Search for the cell housing the specified text and yield its [X, Y] center coordinate. 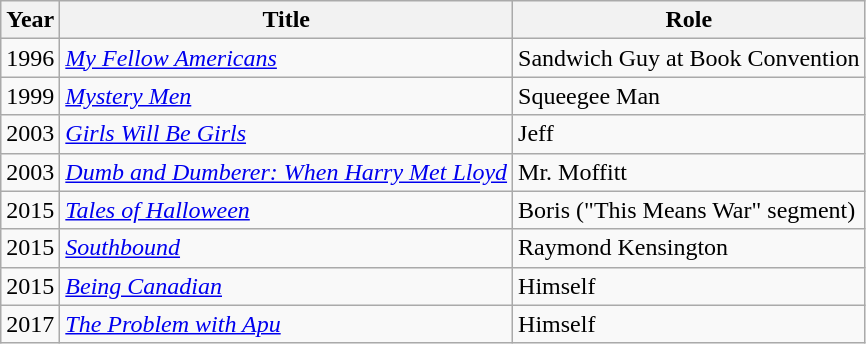
Being Canadian [286, 286]
Raymond Kensington [689, 248]
Girls Will Be Girls [286, 134]
Southbound [286, 248]
Squeegee Man [689, 96]
The Problem with Apu [286, 324]
1996 [30, 58]
2017 [30, 324]
Jeff [689, 134]
Sandwich Guy at Book Convention [689, 58]
Title [286, 20]
Boris ("This Means War" segment) [689, 210]
Year [30, 20]
Tales of Halloween [286, 210]
Role [689, 20]
Dumb and Dumberer: When Harry Met Lloyd [286, 172]
1999 [30, 96]
Mr. Moffitt [689, 172]
My Fellow Americans [286, 58]
Mystery Men [286, 96]
